Scan for the cell matching the given text and deliver its (X, Y) coordinate at center. 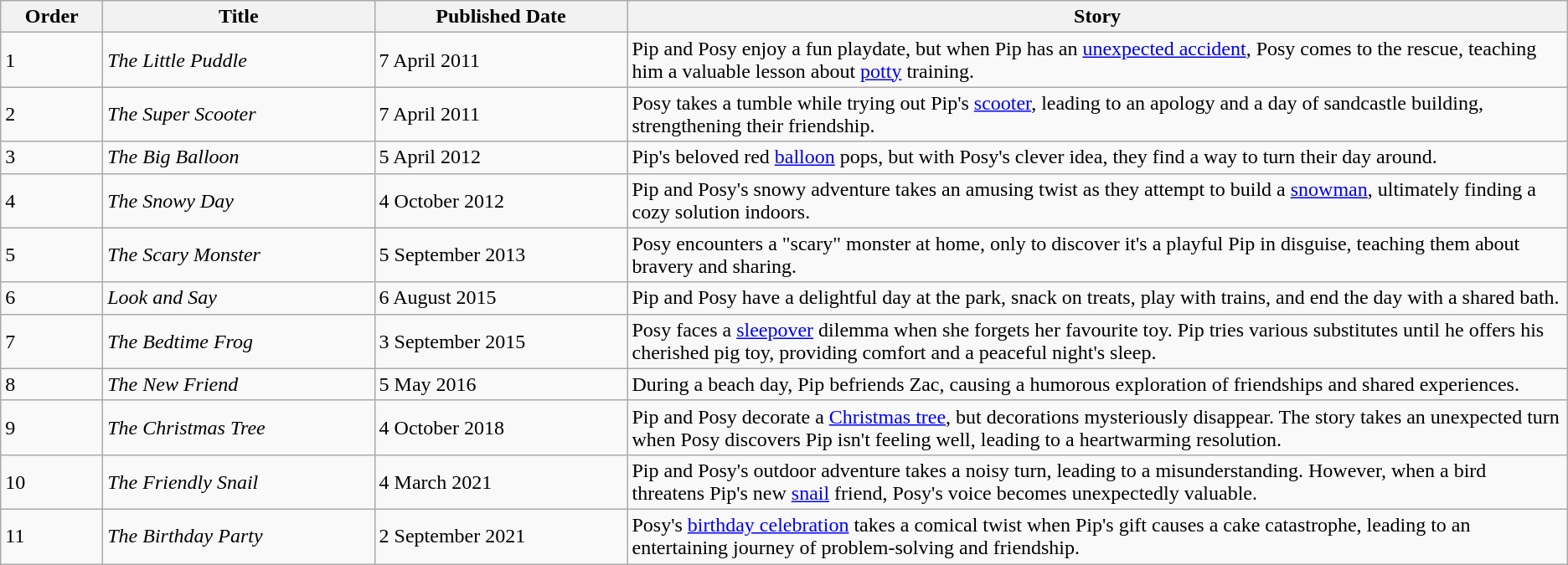
Title (239, 17)
3 September 2015 (501, 342)
Posy encounters a "scary" monster at home, only to discover it's a playful Pip in disguise, teaching them about bravery and sharing. (1097, 254)
2 (52, 114)
4 (52, 201)
Published Date (501, 17)
Look and Say (239, 298)
4 October 2018 (501, 427)
10 (52, 482)
The Scary Monster (239, 254)
The Super Scooter (239, 114)
1 (52, 60)
Pip and Posy's snowy adventure takes an amusing twist as they attempt to build a snowman, ultimately finding a cozy solution indoors. (1097, 201)
9 (52, 427)
5 April 2012 (501, 157)
6 August 2015 (501, 298)
The Snowy Day (239, 201)
Pip and Posy have a delightful day at the park, snack on treats, play with trains, and end the day with a shared bath. (1097, 298)
2 September 2021 (501, 536)
5 May 2016 (501, 384)
Story (1097, 17)
Pip's beloved red balloon pops, but with Posy's clever idea, they find a way to turn their day around. (1097, 157)
Posy takes a tumble while trying out Pip's scooter, leading to an apology and a day of sandcastle building, strengthening their friendship. (1097, 114)
During a beach day, Pip befriends Zac, causing a humorous exploration of friendships and shared experiences. (1097, 384)
3 (52, 157)
4 October 2012 (501, 201)
The Christmas Tree (239, 427)
The Little Puddle (239, 60)
The Big Balloon (239, 157)
6 (52, 298)
The Birthday Party (239, 536)
11 (52, 536)
5 (52, 254)
The Bedtime Frog (239, 342)
8 (52, 384)
7 (52, 342)
5 September 2013 (501, 254)
Order (52, 17)
The New Friend (239, 384)
The Friendly Snail (239, 482)
4 March 2021 (501, 482)
